Scan for the cell matching the given text and deliver its [X, Y] coordinate at center. 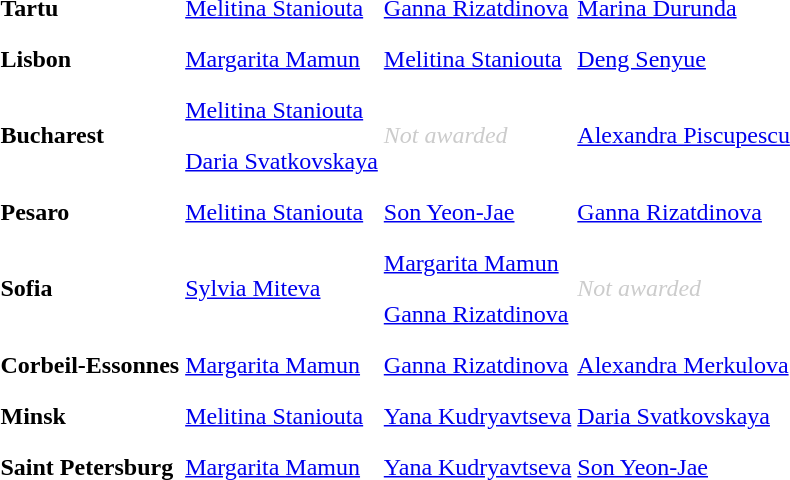
Not awarded [478, 136]
Yana Kudryavtseva [478, 416]
Son Yeon-Jae [478, 212]
Daria Svatkovskaya [282, 161]
Sylvia Miteva [282, 288]
